Find where the given text appears and provide that cell's center as [x, y] coordinate. 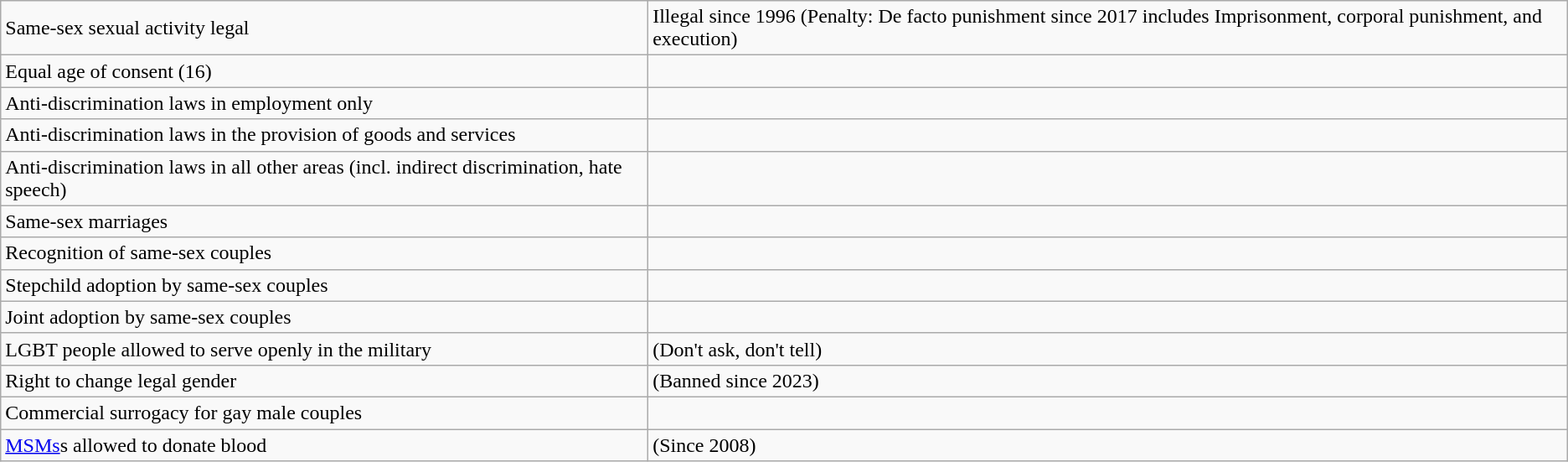
Illegal since 1996 (Penalty: De facto punishment since 2017 includes Imprisonment, corporal punishment, and execution) [1108, 29]
Recognition of same-sex couples [325, 253]
Anti-discrimination laws in the provision of goods and services [325, 135]
Equal age of consent (16) [325, 71]
Right to change legal gender [325, 381]
(Since 2008) [1108, 445]
Joint adoption by same-sex couples [325, 317]
Anti-discrimination laws in employment only [325, 103]
LGBT people allowed to serve openly in the military [325, 349]
(Don't ask, don't tell) [1108, 349]
Stepchild adoption by same-sex couples [325, 285]
Commercial surrogacy for gay male couples [325, 413]
Same-sex sexual activity legal [325, 29]
Same-sex marriages [325, 221]
Anti-discrimination laws in all other areas (incl. indirect discrimination, hate speech) [325, 178]
(Banned since 2023) [1108, 381]
MSMss allowed to donate blood [325, 445]
